Return (X, Y) of the center of cell containing provided text 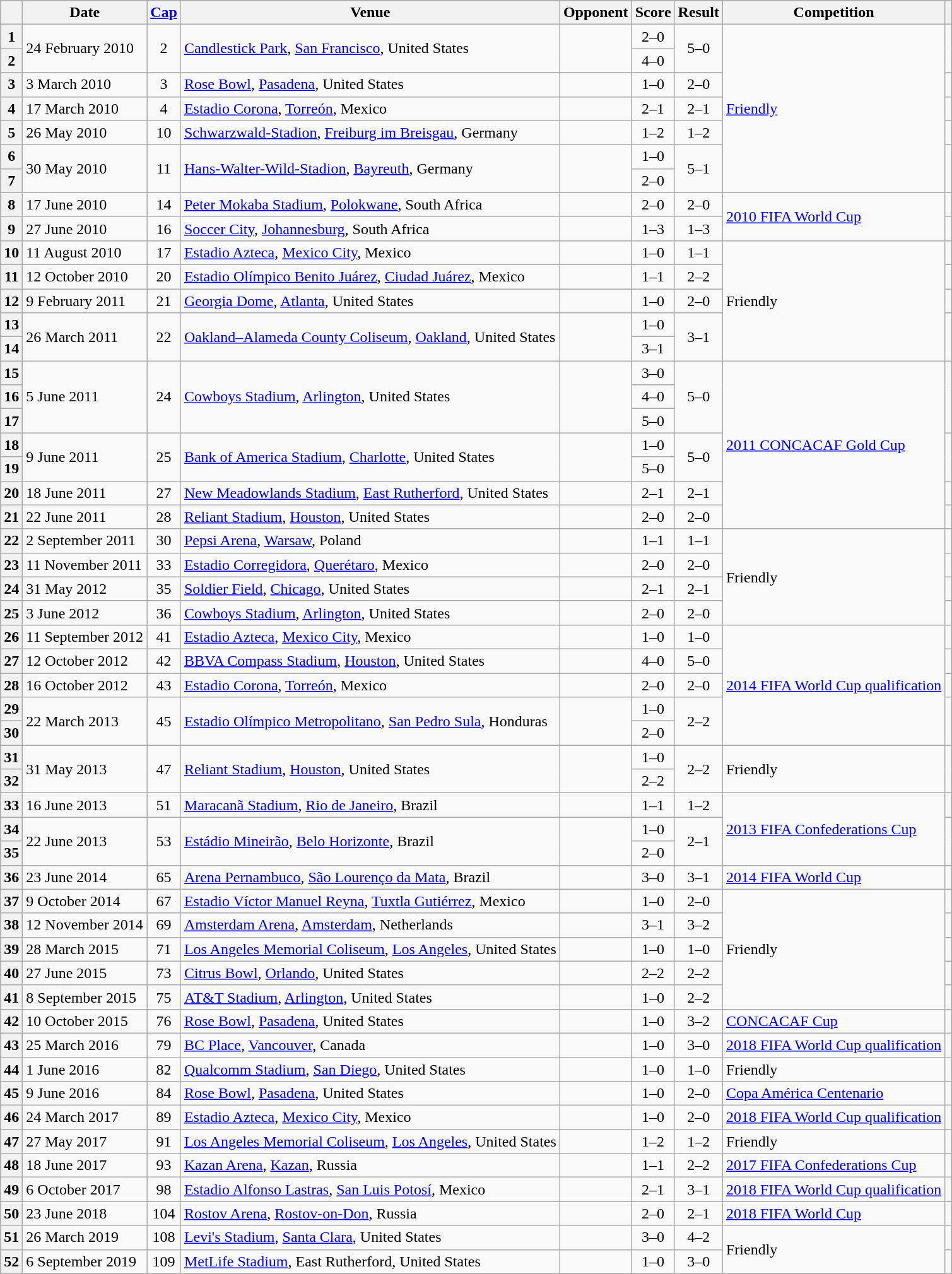
16 October 2012 (85, 685)
13 (11, 325)
Peter Mokaba Stadium, Polokwane, South Africa (370, 204)
26 March 2011 (85, 337)
23 June 2014 (85, 877)
2013 FIFA Confederations Cup (833, 829)
Schwarzwald-Stadion, Freiburg im Breisgau, Germany (370, 133)
Estadio Víctor Manuel Reyna, Tuxtla Gutiérrez, Mexico (370, 901)
108 (164, 1237)
12 (11, 301)
Oakland–Alameda County Coliseum, Oakland, United States (370, 337)
10 October 2015 (85, 1021)
76 (164, 1021)
2 September 2011 (85, 541)
52 (11, 1261)
4–2 (698, 1237)
AT&T Stadium, Arlington, United States (370, 997)
12 October 2012 (85, 661)
Date (85, 13)
27 June 2010 (85, 228)
91 (164, 1141)
6 (11, 156)
79 (164, 1045)
8 September 2015 (85, 997)
MetLife Stadium, East Rutherford, United States (370, 1261)
Levi's Stadium, Santa Clara, United States (370, 1237)
27 June 2015 (85, 973)
17 June 2010 (85, 204)
6 September 2019 (85, 1261)
75 (164, 997)
48 (11, 1165)
46 (11, 1118)
Candlestick Park, San Francisco, United States (370, 49)
2014 FIFA World Cup qualification (833, 685)
Estadio Olímpico Metropolitano, San Pedro Sula, Honduras (370, 721)
67 (164, 901)
26 March 2019 (85, 1237)
2018 FIFA World Cup (833, 1213)
23 June 2018 (85, 1213)
Qualcomm Stadium, San Diego, United States (370, 1070)
49 (11, 1189)
Estádio Mineirão, Belo Horizonte, Brazil (370, 841)
104 (164, 1213)
30 May 2010 (85, 168)
5 (11, 133)
27 May 2017 (85, 1141)
1 June 2016 (85, 1070)
22 March 2013 (85, 721)
2017 FIFA Confederations Cup (833, 1165)
3 March 2010 (85, 85)
12 October 2010 (85, 276)
69 (164, 925)
26 May 2010 (85, 133)
3 June 2012 (85, 613)
Kazan Arena, Kazan, Russia (370, 1165)
98 (164, 1189)
23 (11, 565)
Hans-Walter-Wild-Stadion, Bayreuth, Germany (370, 168)
5 June 2011 (85, 397)
39 (11, 949)
Soldier Field, Chicago, United States (370, 589)
Georgia Dome, Atlanta, United States (370, 301)
Pepsi Arena, Warsaw, Poland (370, 541)
89 (164, 1118)
38 (11, 925)
Copa América Centenario (833, 1094)
Rostov Arena, Rostov-on-Don, Russia (370, 1213)
84 (164, 1094)
Bank of America Stadium, Charlotte, United States (370, 457)
11 November 2011 (85, 565)
9 (11, 228)
28 March 2015 (85, 949)
50 (11, 1213)
29 (11, 709)
11 August 2010 (85, 252)
Score (653, 13)
Arena Pernambuco, São Lourenço da Mata, Brazil (370, 877)
Estadio Olímpico Benito Juárez, Ciudad Juárez, Mexico (370, 276)
Citrus Bowl, Orlando, United States (370, 973)
19 (11, 469)
Opponent (596, 13)
37 (11, 901)
31 May 2012 (85, 589)
Result (698, 13)
25 March 2016 (85, 1045)
Amsterdam Arena, Amsterdam, Netherlands (370, 925)
18 (11, 445)
22 June 2011 (85, 517)
40 (11, 973)
17 March 2010 (85, 109)
18 June 2017 (85, 1165)
65 (164, 877)
53 (164, 841)
26 (11, 637)
9 June 2016 (85, 1094)
Estadio Alfonso Lastras, San Luis Potosí, Mexico (370, 1189)
2014 FIFA World Cup (833, 877)
44 (11, 1070)
9 October 2014 (85, 901)
31 May 2013 (85, 769)
109 (164, 1261)
82 (164, 1070)
Estadio Corregidora, Querétaro, Mexico (370, 565)
5–1 (698, 168)
93 (164, 1165)
24 March 2017 (85, 1118)
CONCACAF Cup (833, 1021)
32 (11, 781)
24 February 2010 (85, 49)
Competition (833, 13)
34 (11, 829)
6 October 2017 (85, 1189)
15 (11, 373)
Maracanã Stadium, Rio de Janeiro, Brazil (370, 805)
8 (11, 204)
16 June 2013 (85, 805)
2010 FIFA World Cup (833, 216)
31 (11, 757)
BC Place, Vancouver, Canada (370, 1045)
2011 CONCACAF Gold Cup (833, 445)
18 June 2011 (85, 493)
BBVA Compass Stadium, Houston, United States (370, 661)
73 (164, 973)
Venue (370, 13)
11 September 2012 (85, 637)
Soccer City, Johannesburg, South Africa (370, 228)
7 (11, 180)
71 (164, 949)
Cap (164, 13)
1 (11, 37)
New Meadowlands Stadium, East Rutherford, United States (370, 493)
22 June 2013 (85, 841)
12 November 2014 (85, 925)
9 February 2011 (85, 301)
9 June 2011 (85, 457)
